Scan for the cell matching the given text and deliver its [X, Y] coordinate at center. 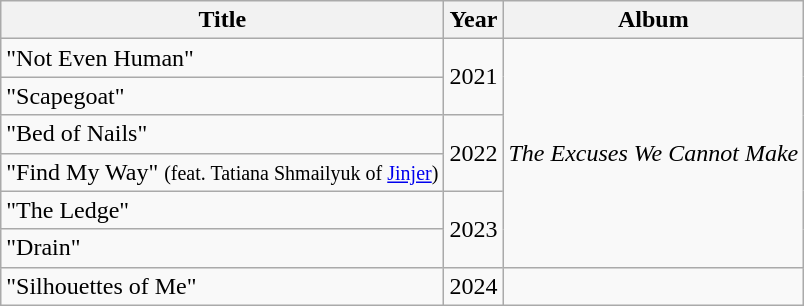
"Find My Way" (feat. Tatiana Shmailyuk of Jinjer) [222, 172]
The Excuses We Cannot Make [654, 153]
2021 [474, 77]
"The Ledge" [222, 210]
Title [222, 20]
Album [654, 20]
"Drain" [222, 248]
"Bed of Nails" [222, 134]
2023 [474, 229]
"Not Even Human" [222, 58]
"Scapegoat" [222, 96]
"Silhouettes of Me" [222, 286]
2024 [474, 286]
Year [474, 20]
2022 [474, 153]
